Scan for the cell matching the given text and deliver its (X, Y) coordinate at center. 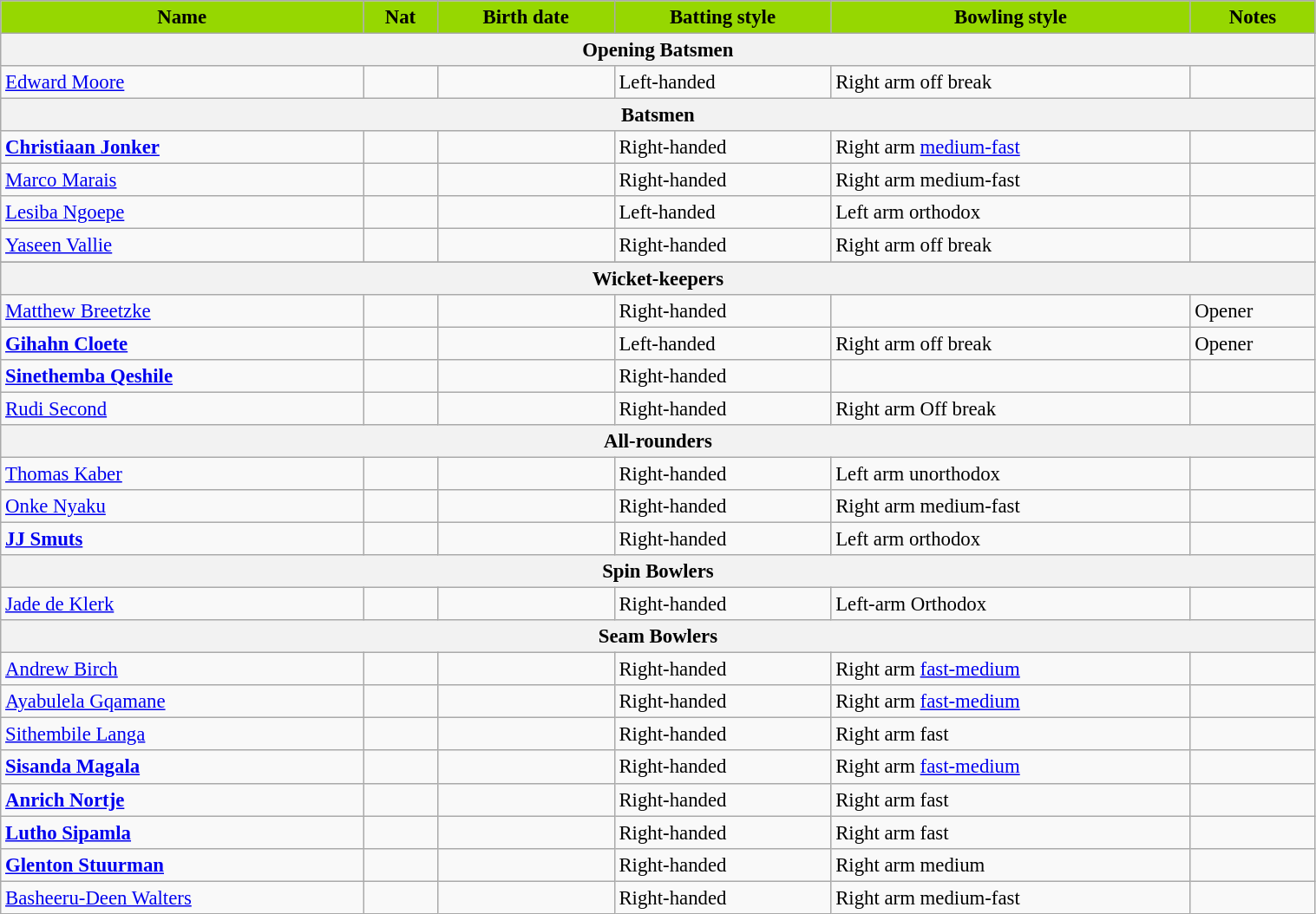
Basheeru-Deen Walters (182, 898)
Thomas Kaber (182, 473)
Wicket-keepers (658, 278)
Matthew Breetzke (182, 310)
Edward Moore (182, 82)
Ayabulela Gqamane (182, 702)
Lesiba Ngoepe (182, 212)
Lutho Sipamla (182, 832)
Batsmen (658, 115)
Opening Batsmen (658, 50)
Marco Marais (182, 180)
Left-arm Orthodox (1011, 604)
Gihahn Cloete (182, 343)
Left arm unorthodox (1011, 473)
Batting style (723, 17)
Name (182, 17)
All-rounders (658, 441)
Right arm Off break (1011, 408)
Seam Bowlers (658, 637)
Anrich Nortje (182, 800)
Sithembile Langa (182, 734)
Birth date (526, 17)
Notes (1253, 17)
Sisanda Magala (182, 767)
Glenton Stuurman (182, 865)
Andrew Birch (182, 669)
Jade de Klerk (182, 604)
Right arm medium (1011, 865)
Nat (401, 17)
Bowling style (1011, 17)
Christiaan Jonker (182, 147)
Onke Nyaku (182, 506)
Spin Bowlers (658, 571)
Yaseen Vallie (182, 245)
Rudi Second (182, 408)
Sinethemba Qeshile (182, 375)
JJ Smuts (182, 539)
